From the cell containing the given text, extract its center point as (x, y) coordinate. 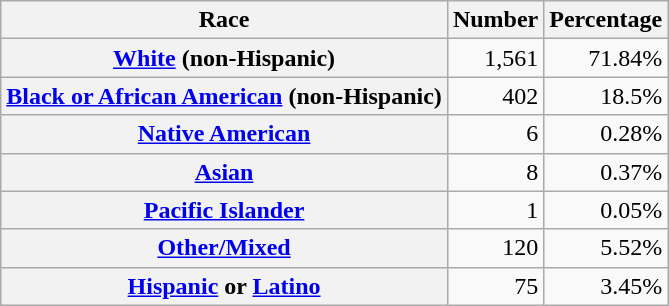
6 (495, 134)
0.37% (606, 172)
0.28% (606, 134)
Black or African American (non-Hispanic) (224, 96)
Native American (224, 134)
Percentage (606, 20)
Race (224, 20)
1,561 (495, 58)
3.45% (606, 286)
White (non-Hispanic) (224, 58)
402 (495, 96)
Other/Mixed (224, 248)
Asian (224, 172)
5.52% (606, 248)
Hispanic or Latino (224, 286)
75 (495, 286)
0.05% (606, 210)
120 (495, 248)
1 (495, 210)
18.5% (606, 96)
8 (495, 172)
71.84% (606, 58)
Number (495, 20)
Pacific Islander (224, 210)
